Output the (x, y) coordinate of the center of the cell containing the given text.  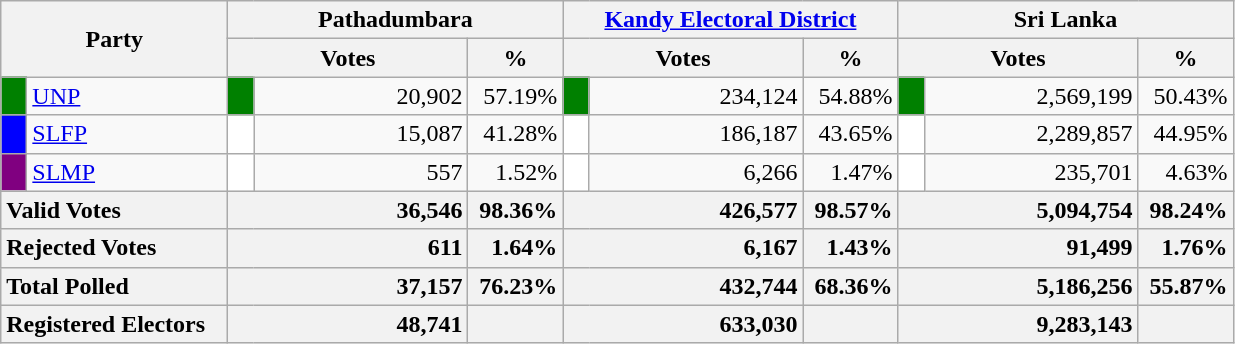
426,577 (683, 210)
1.43% (850, 248)
55.87% (1186, 286)
44.95% (1186, 134)
9,283,143 (1018, 324)
41.28% (516, 134)
186,187 (696, 134)
SLMP (128, 172)
98.57% (850, 210)
Kandy Electoral District (730, 20)
50.43% (1186, 96)
1.52% (516, 172)
UNP (128, 96)
432,744 (683, 286)
98.24% (1186, 210)
36,546 (348, 210)
SLFP (128, 134)
15,087 (361, 134)
Sri Lanka (1066, 20)
6,266 (696, 172)
1.47% (850, 172)
Registered Electors (114, 324)
68.36% (850, 286)
6,167 (683, 248)
234,124 (696, 96)
Rejected Votes (114, 248)
1.64% (516, 248)
Party (114, 39)
611 (348, 248)
20,902 (361, 96)
2,569,199 (1031, 96)
2,289,857 (1031, 134)
Valid Votes (114, 210)
5,094,754 (1018, 210)
43.65% (850, 134)
4.63% (1186, 172)
91,499 (1018, 248)
Total Polled (114, 286)
1.76% (1186, 248)
37,157 (348, 286)
633,030 (683, 324)
557 (361, 172)
48,741 (348, 324)
76.23% (516, 286)
Pathadumbara (396, 20)
5,186,256 (1018, 286)
235,701 (1031, 172)
54.88% (850, 96)
57.19% (516, 96)
98.36% (516, 210)
